Pinpoint the cell where the given text exists, returning its (x, y) midpoint coordinate. 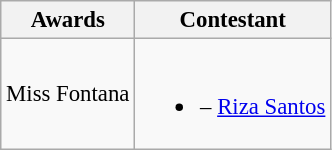
Contestant (233, 20)
Awards (68, 20)
Miss Fontana (68, 94)
– Riza Santos (233, 94)
